Pinpoint the cell where the given text exists, returning its (x, y) midpoint coordinate. 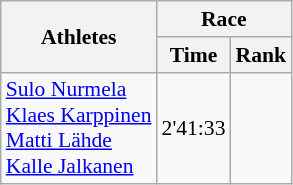
2'41:33 (194, 128)
Time (194, 55)
Sulo NurmelaKlaes KarppinenMatti LähdeKalle Jalkanen (79, 128)
Rank (262, 55)
Athletes (79, 36)
Race (224, 19)
